Find where the given text appears and provide that cell's center as [X, Y] coordinate. 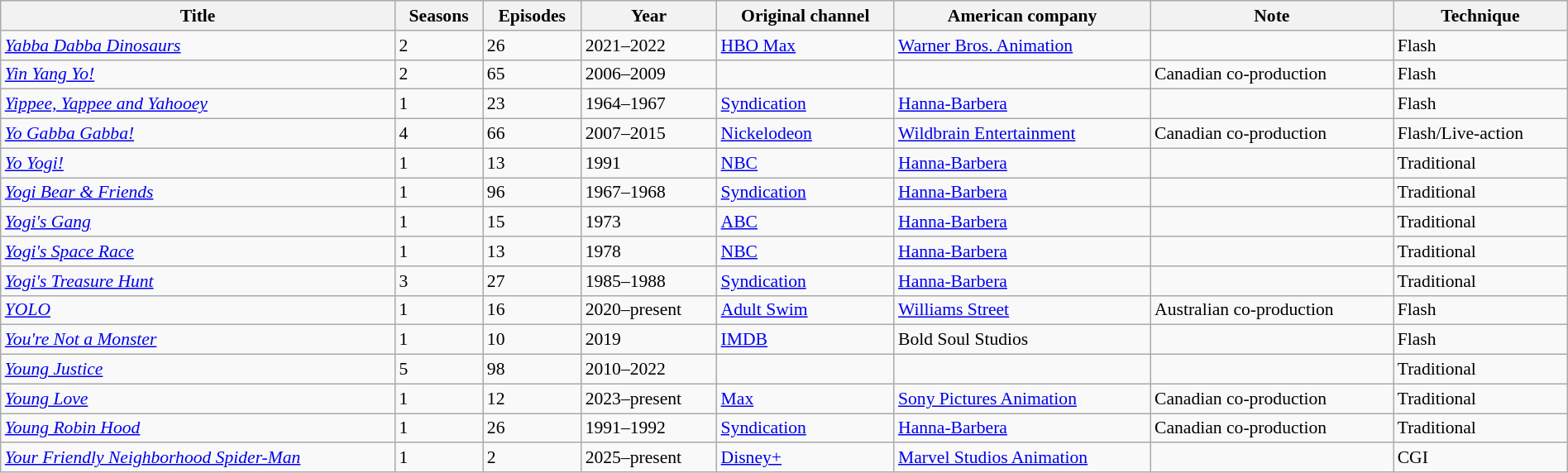
96 [533, 193]
1967–1968 [649, 193]
Max [806, 399]
Nickelodeon [806, 134]
CGI [1480, 458]
98 [533, 370]
12 [533, 399]
Adult Swim [806, 310]
HBO Max [806, 45]
Title [198, 16]
2025–present [649, 458]
Note [1272, 16]
23 [533, 104]
2007–2015 [649, 134]
Yogi's Space Race [198, 251]
Seasons [438, 16]
IMDB [806, 340]
American company [1022, 16]
1991–1992 [649, 428]
3 [438, 281]
Yabba Dabba Dinosaurs [198, 45]
Bold Soul Studios [1022, 340]
Australian co-production [1272, 310]
Yippee, Yappee and Yahooey [198, 104]
66 [533, 134]
2019 [649, 340]
Wildbrain Entertainment [1022, 134]
Yo Gabba Gabba! [198, 134]
Young Robin Hood [198, 428]
1978 [649, 251]
Young Justice [198, 370]
16 [533, 310]
Your Friendly Neighborhood Spider-Man [198, 458]
2020–present [649, 310]
4 [438, 134]
1985–1988 [649, 281]
Sony Pictures Animation [1022, 399]
YOLO [198, 310]
Flash/Live-action [1480, 134]
15 [533, 222]
ABC [806, 222]
5 [438, 370]
10 [533, 340]
Yin Yang Yo! [198, 74]
Marvel Studios Animation [1022, 458]
1973 [649, 222]
Disney+ [806, 458]
2023–present [649, 399]
Yo Yogi! [198, 163]
Warner Bros. Animation [1022, 45]
Yogi's Gang [198, 222]
2006–2009 [649, 74]
27 [533, 281]
Episodes [533, 16]
2021–2022 [649, 45]
You're Not a Monster [198, 340]
Williams Street [1022, 310]
1991 [649, 163]
Young Love [198, 399]
Year [649, 16]
Yogi's Treasure Hunt [198, 281]
Technique [1480, 16]
65 [533, 74]
1964–1967 [649, 104]
2010–2022 [649, 370]
Yogi Bear & Friends [198, 193]
Original channel [806, 16]
